Provide the (x, y) coordinate of the cell's center where the given text is located.  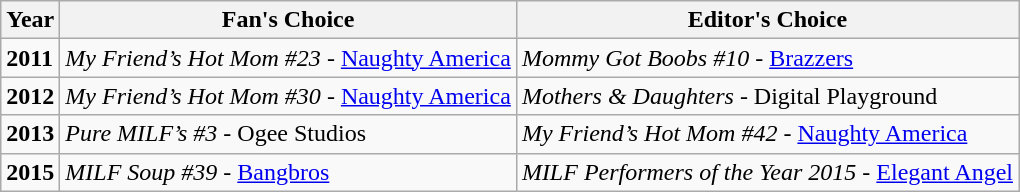
My Friend’s Hot Mom #30 - Naughty America (288, 96)
2013 (30, 134)
2011 (30, 58)
Pure MILF’s #3 - Ogee Studios (288, 134)
2012 (30, 96)
MILF Soup #39 - Bangbros (288, 172)
Fan's Choice (288, 20)
My Friend’s Hot Mom #42 - Naughty America (767, 134)
Year (30, 20)
Mothers & Daughters - Digital Playground (767, 96)
My Friend’s Hot Mom #23 - Naughty America (288, 58)
MILF Performers of the Year 2015 - Elegant Angel (767, 172)
2015 (30, 172)
Editor's Choice (767, 20)
Mommy Got Boobs #10 - Brazzers (767, 58)
